Search for the cell housing the specified text and yield its [X, Y] center coordinate. 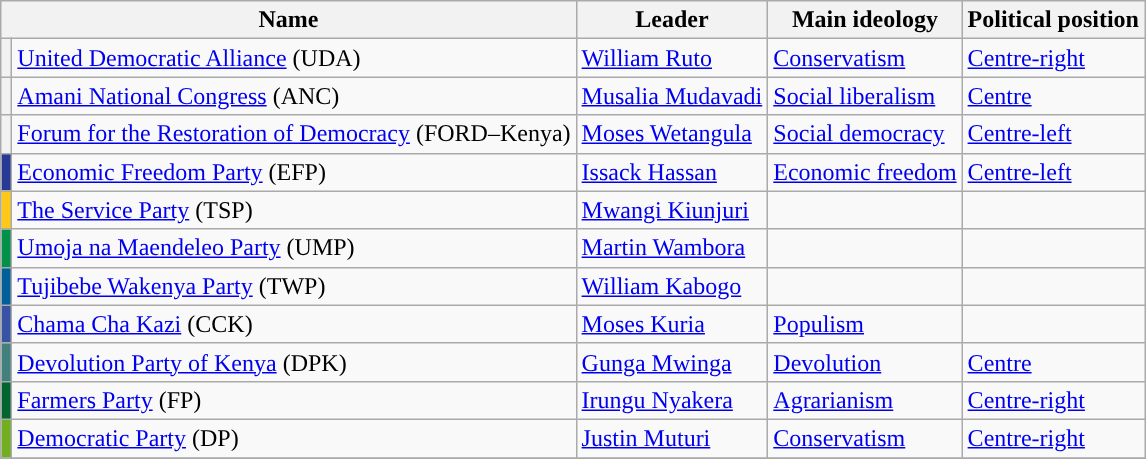
Democratic Party (DP) [294, 438]
Populism [865, 324]
Martin Wambora [672, 248]
Moses Kuria [672, 324]
Leader [672, 20]
Justin Muturi [672, 438]
Umoja na Maendeleo Party (UMP) [294, 248]
Amani National Congress (ANC) [294, 96]
Economic Freedom Party (EFP) [294, 172]
Agrarianism [865, 400]
Social liberalism [865, 96]
Tujibebe Wakenya Party (TWP) [294, 286]
Musalia Mudavadi [672, 96]
The Service Party (TSP) [294, 210]
Issack Hassan [672, 172]
Forum for the Restoration of Democracy (FORD–Kenya) [294, 134]
Mwangi Kiunjuri [672, 210]
Irungu Nyakera [672, 400]
William Ruto [672, 58]
Main ideology [865, 20]
William Kabogo [672, 286]
Gunga Mwinga [672, 362]
Economic freedom [865, 172]
Social democracy [865, 134]
Devolution [865, 362]
Moses Wetangula [672, 134]
Chama Cha Kazi (CCK) [294, 324]
Name [288, 20]
Farmers Party (FP) [294, 400]
Devolution Party of Kenya (DPK) [294, 362]
United Democratic Alliance (UDA) [294, 58]
Political position [1053, 20]
